Determine the (x, y) coordinate at the center of the cell enclosing the given text.  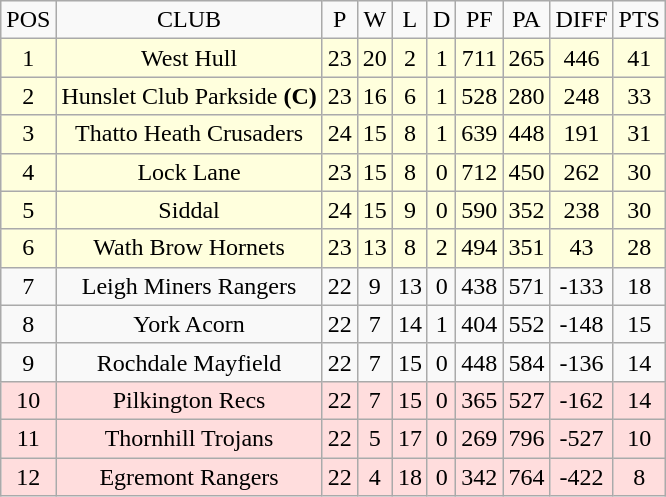
17 (410, 438)
269 (480, 438)
Siddal (189, 210)
-162 (582, 400)
P (340, 20)
L (410, 20)
352 (526, 210)
Rochdale Mayfield (189, 362)
Wath Brow Hornets (189, 248)
-136 (582, 362)
639 (480, 134)
Pilkington Recs (189, 400)
CLUB (189, 20)
351 (526, 248)
33 (639, 96)
20 (374, 58)
796 (526, 438)
528 (480, 96)
43 (582, 248)
-133 (582, 286)
280 (526, 96)
712 (480, 172)
365 (480, 400)
Egremont Rangers (189, 477)
764 (526, 477)
446 (582, 58)
PF (480, 20)
527 (526, 400)
Leigh Miners Rangers (189, 286)
41 (639, 58)
191 (582, 134)
-422 (582, 477)
438 (480, 286)
-527 (582, 438)
28 (639, 248)
West Hull (189, 58)
238 (582, 210)
342 (480, 477)
Thornhill Trojans (189, 438)
590 (480, 210)
-148 (582, 324)
11 (28, 438)
D (441, 20)
711 (480, 58)
Hunslet Club Parkside (C) (189, 96)
POS (28, 20)
16 (374, 96)
584 (526, 362)
571 (526, 286)
Thatto Heath Crusaders (189, 134)
PTS (639, 20)
262 (582, 172)
248 (582, 96)
404 (480, 324)
450 (526, 172)
31 (639, 134)
PA (526, 20)
York Acorn (189, 324)
DIFF (582, 20)
552 (526, 324)
W (374, 20)
265 (526, 58)
3 (28, 134)
12 (28, 477)
494 (480, 248)
Lock Lane (189, 172)
